Find where the given text appears and provide that cell's center as [X, Y] coordinate. 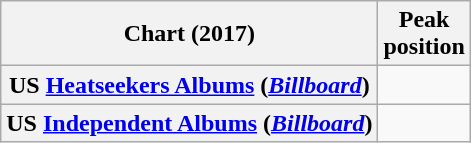
Chart (2017) [190, 34]
US Independent Albums (Billboard) [190, 123]
US Heatseekers Albums (Billboard) [190, 85]
Peakposition [424, 34]
